Detect which cell encompasses the target text, then output its (x, y) center coordinate. 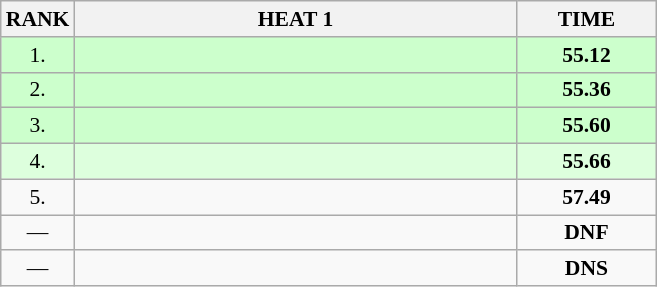
55.36 (587, 90)
57.49 (587, 197)
RANK (38, 19)
1. (38, 55)
4. (38, 162)
HEAT 1 (295, 19)
DNS (587, 269)
DNF (587, 233)
TIME (587, 19)
5. (38, 197)
3. (38, 126)
2. (38, 90)
55.60 (587, 126)
55.66 (587, 162)
55.12 (587, 55)
